Determine the [x, y] coordinate at the center of the cell enclosing the given text.  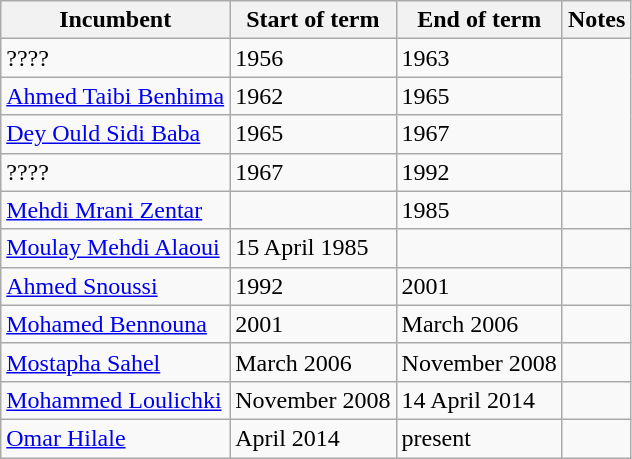
Start of term [313, 20]
Ahmed Taibi Benhima [116, 96]
1962 [313, 96]
1963 [479, 58]
Notes [596, 20]
present [479, 438]
Mostapha Sahel [116, 362]
Mehdi Mrani Zentar [116, 210]
14 April 2014 [479, 400]
1956 [313, 58]
End of term [479, 20]
Ahmed Snoussi [116, 286]
15 April 1985 [313, 248]
Mohammed Loulichki [116, 400]
Dey Ould Sidi Baba [116, 134]
Incumbent [116, 20]
1985 [479, 210]
Moulay Mehdi Alaoui [116, 248]
Mohamed Bennouna [116, 324]
April 2014 [313, 438]
Omar Hilale [116, 438]
